Locate the cell with the specified text and output its (X, Y) center coordinate. 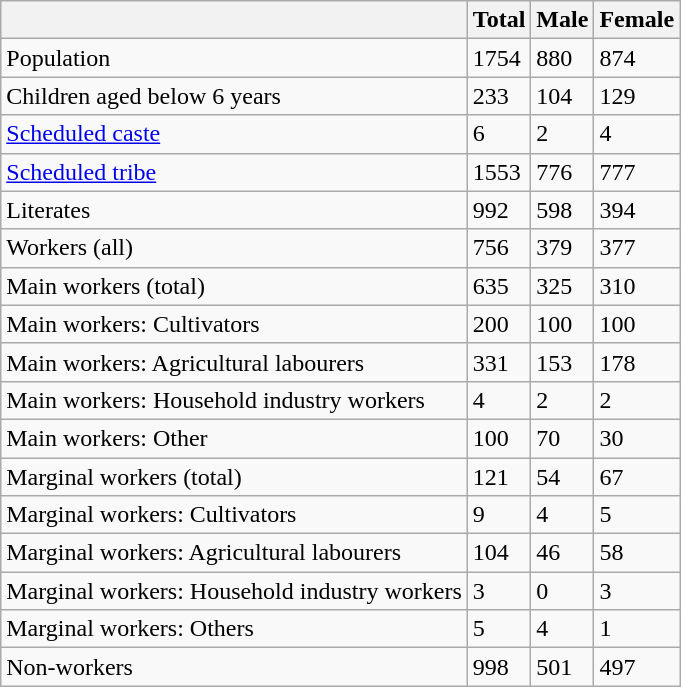
200 (499, 324)
121 (499, 477)
67 (637, 477)
0 (562, 591)
310 (637, 286)
Total (499, 20)
992 (499, 210)
Non-workers (234, 667)
46 (562, 553)
497 (637, 667)
Scheduled tribe (234, 172)
1 (637, 629)
Main workers: Agricultural labourers (234, 362)
501 (562, 667)
Literates (234, 210)
880 (562, 58)
70 (562, 438)
Marginal workers: Household industry workers (234, 591)
Male (562, 20)
998 (499, 667)
Workers (all) (234, 248)
331 (499, 362)
Scheduled caste (234, 134)
9 (499, 515)
Marginal workers (total) (234, 477)
776 (562, 172)
Main workers: Other (234, 438)
379 (562, 248)
58 (637, 553)
1553 (499, 172)
777 (637, 172)
6 (499, 134)
635 (499, 286)
377 (637, 248)
Main workers: Cultivators (234, 324)
874 (637, 58)
233 (499, 96)
Marginal workers: Agricultural labourers (234, 553)
129 (637, 96)
Main workers: Household industry workers (234, 400)
153 (562, 362)
325 (562, 286)
598 (562, 210)
756 (499, 248)
394 (637, 210)
Main workers (total) (234, 286)
1754 (499, 58)
30 (637, 438)
Population (234, 58)
178 (637, 362)
Marginal workers: Cultivators (234, 515)
54 (562, 477)
Female (637, 20)
Children aged below 6 years (234, 96)
Marginal workers: Others (234, 629)
